Determine the [x, y] coordinate at the center of the cell enclosing the given text.  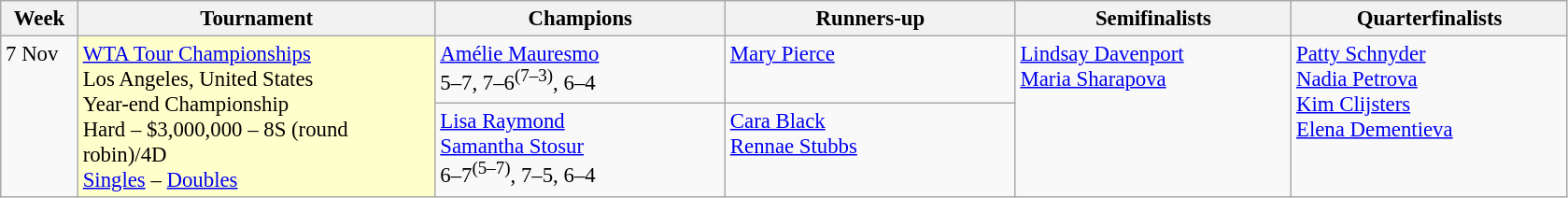
7 Nov [39, 118]
Runners-up [870, 19]
WTA Tour Championships Los Angeles, United States Year-end ChampionshipHard – $3,000,000 – 8S (round robin)/4DSingles – Doubles [256, 118]
Lisa Raymond Samantha Stosur6–7(5–7), 7–5, 6–4 [581, 150]
Amélie Mauresmo 5–7, 7–6(7–3), 6–4 [581, 70]
Quarterfinalists [1430, 19]
Champions [581, 19]
Lindsay Davenport Maria Sharapova [1153, 118]
Tournament [256, 19]
Week [39, 19]
Mary Pierce [870, 70]
Semifinalists [1153, 19]
Patty Schnyder Nadia Petrova Kim Clijsters Elena Dementieva [1430, 118]
Cara Black Rennae Stubbs [870, 150]
